Return (X, Y) of the center of cell containing provided text 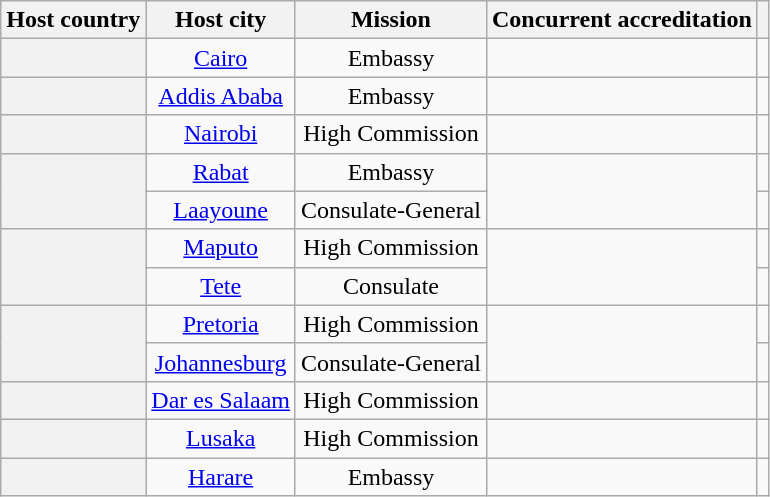
Host country (74, 20)
Mission (390, 20)
Rabat (221, 172)
Tete (221, 286)
Johannesburg (221, 362)
Host city (221, 20)
Concurrent accreditation (622, 20)
Laayoune (221, 210)
Consulate (390, 286)
Pretoria (221, 324)
Maputo (221, 248)
Harare (221, 477)
Lusaka (221, 438)
Dar es Salaam (221, 400)
Nairobi (221, 134)
Cairo (221, 58)
Addis Ababa (221, 96)
